For the text-containing cell, return its midpoint in [X, Y] coordinate format. 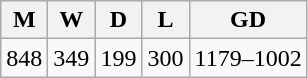
848 [24, 58]
349 [72, 58]
199 [118, 58]
300 [166, 58]
GD [248, 20]
M [24, 20]
D [118, 20]
1179–1002 [248, 58]
W [72, 20]
L [166, 20]
